For the text-containing cell, return its midpoint in (X, Y) coordinate format. 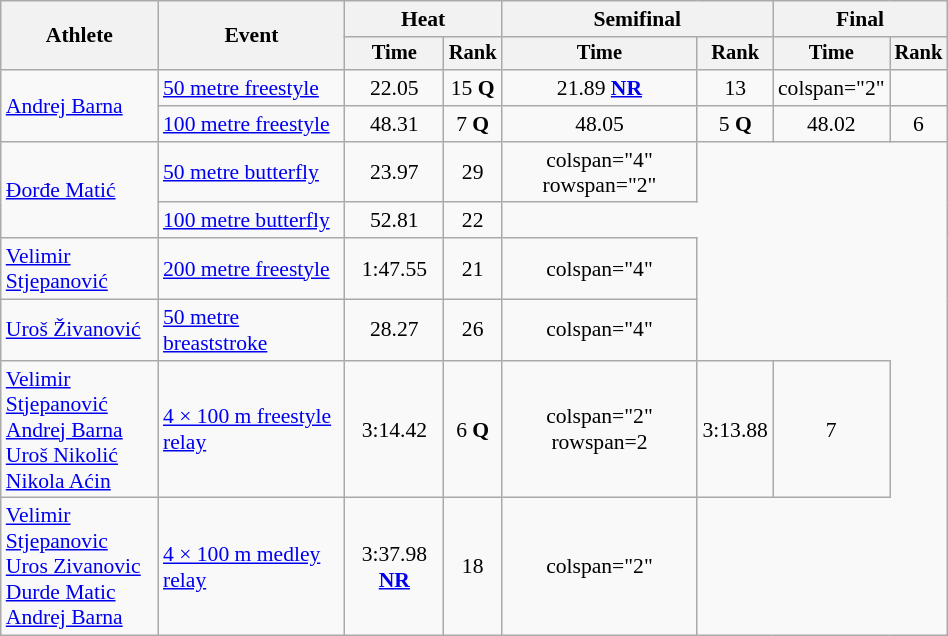
Andrej Barna (80, 106)
26 (473, 330)
Final (860, 19)
Uroš Živanović (80, 330)
3:37.98 NR (394, 567)
200 metre freestyle (252, 268)
Velimir Stjepanović Andrej Barna Uroš Nikolić Nikola Aćin (80, 430)
48.02 (832, 124)
Velimir Stjepanovic Uros Zivanovic Durde Matic Andrej Barna (80, 567)
28.27 (394, 330)
Velimir Stjepanović (80, 268)
21 (473, 268)
3:14.42 (394, 430)
48.05 (599, 124)
Athlete (80, 36)
50 metre freestyle (252, 88)
3:13.88 (734, 430)
colspan="4" rowspan="2" (599, 172)
48.31 (394, 124)
Event (252, 36)
7 Q (473, 124)
6 Q (473, 430)
7 (832, 430)
52.81 (394, 221)
21.89 NR (599, 88)
1:47.55 (394, 268)
Heat (424, 19)
22 (473, 221)
23.97 (394, 172)
6 (919, 124)
5 Q (734, 124)
29 (473, 172)
15 Q (473, 88)
100 metre butterfly (252, 221)
colspan="2" rowspan=2 (599, 430)
13 (734, 88)
4 × 100 m freestyle relay (252, 430)
4 × 100 m medley relay (252, 567)
100 metre freestyle (252, 124)
18 (473, 567)
Semifinal (637, 19)
50 metre butterfly (252, 172)
Đorđe Matić (80, 190)
22.05 (394, 88)
50 metre breaststroke (252, 330)
